Pinpoint the cell where the given text exists, returning its (X, Y) midpoint coordinate. 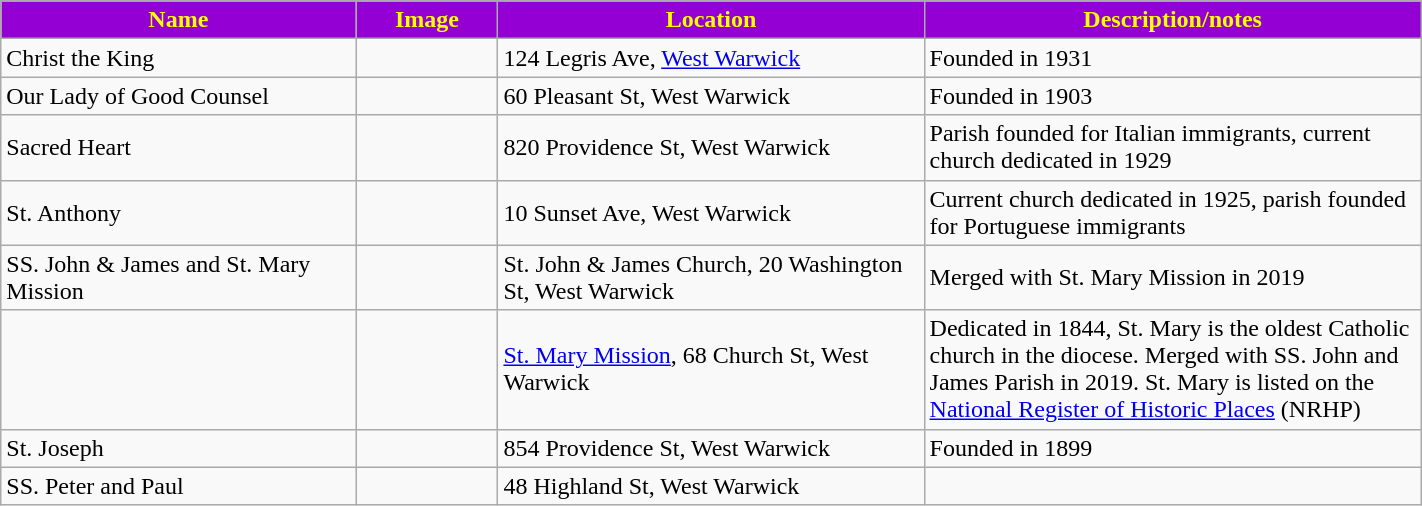
Christ the King (178, 58)
St. John & James Church, 20 Washington St, West Warwick (711, 278)
SS. John & James and St. Mary Mission (178, 278)
Parish founded for Italian immigrants, current church dedicated in 1929 (1172, 148)
Sacred Heart (178, 148)
Our Lady of Good Counsel (178, 96)
Founded in 1903 (1172, 96)
124 Legris Ave, West Warwick (711, 58)
Image (427, 20)
48 Highland St, West Warwick (711, 486)
Location (711, 20)
Current church dedicated in 1925, parish founded for Portuguese immigrants (1172, 212)
Merged with St. Mary Mission in 2019 (1172, 278)
SS. Peter and Paul (178, 486)
Founded in 1931 (1172, 58)
Name (178, 20)
St. Mary Mission, 68 Church St, West Warwick (711, 370)
Founded in 1899 (1172, 448)
St. Anthony (178, 212)
854 Providence St, West Warwick (711, 448)
60 Pleasant St, West Warwick (711, 96)
Description/notes (1172, 20)
St. Joseph (178, 448)
820 Providence St, West Warwick (711, 148)
10 Sunset Ave, West Warwick (711, 212)
